Locate the cell with the specified text and output its (X, Y) center coordinate. 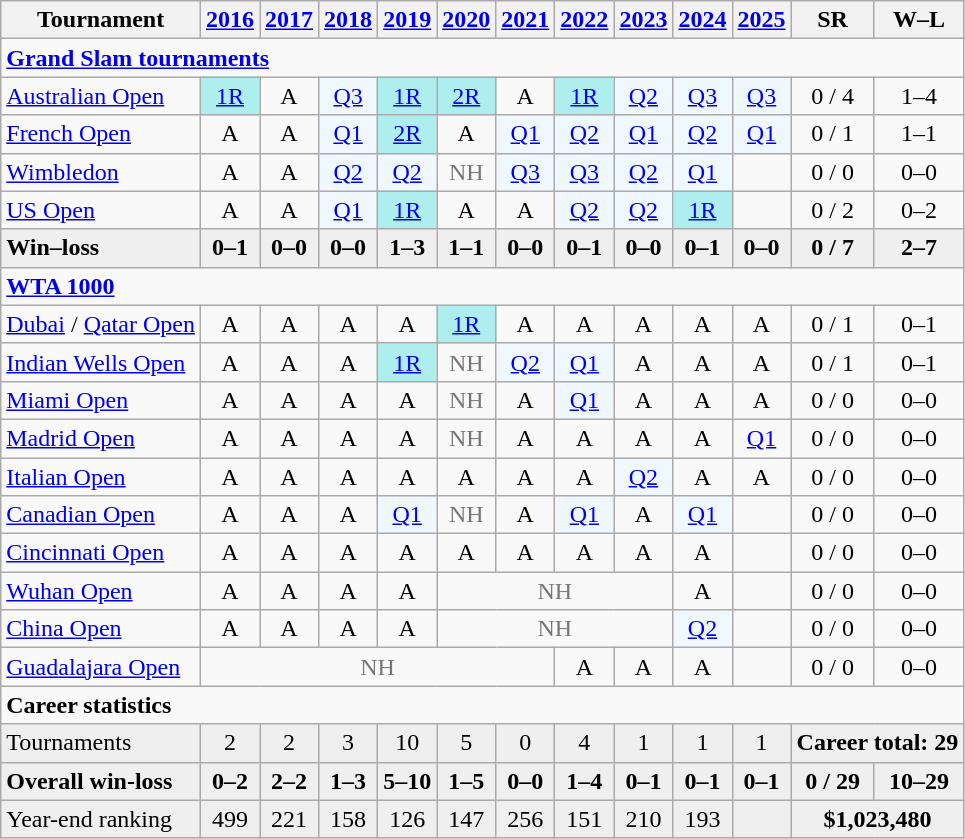
2021 (526, 20)
French Open (101, 134)
SR (832, 20)
Dubai / Qatar Open (101, 324)
3 (348, 743)
$1,023,480 (878, 819)
256 (526, 819)
151 (584, 819)
W–L (919, 20)
China Open (101, 629)
2025 (762, 20)
5–10 (408, 781)
0 (526, 743)
158 (348, 819)
Grand Slam tournaments (482, 58)
Madrid Open (101, 438)
Tournament (101, 20)
10–29 (919, 781)
1–5 (466, 781)
Overall win-loss (101, 781)
2016 (230, 20)
Year-end ranking (101, 819)
2–2 (290, 781)
Italian Open (101, 477)
Tournaments (101, 743)
147 (466, 819)
0 / 7 (832, 248)
5 (466, 743)
2024 (702, 20)
0 / 2 (832, 210)
Indian Wells Open (101, 362)
221 (290, 819)
Career total: 29 (878, 743)
Wimbledon (101, 172)
2023 (644, 20)
2017 (290, 20)
10 (408, 743)
WTA 1000 (482, 286)
Guadalajara Open (101, 667)
US Open (101, 210)
4 (584, 743)
Career statistics (482, 705)
210 (644, 819)
2022 (584, 20)
Wuhan Open (101, 591)
2–7 (919, 248)
0 / 29 (832, 781)
Miami Open (101, 400)
2018 (348, 20)
2020 (466, 20)
2019 (408, 20)
Australian Open (101, 96)
Win–loss (101, 248)
Cincinnati Open (101, 553)
Canadian Open (101, 515)
499 (230, 819)
193 (702, 819)
0 / 4 (832, 96)
126 (408, 819)
